Scan for the cell matching the given text and deliver its [x, y] coordinate at center. 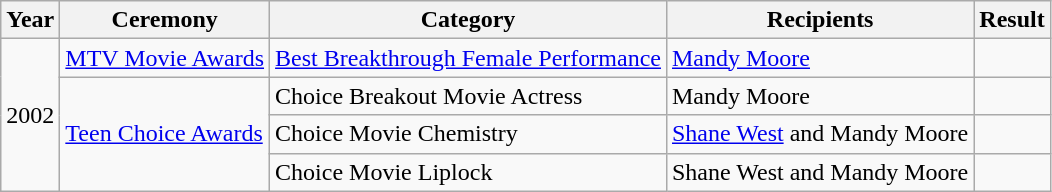
Ceremony [165, 20]
Recipients [820, 20]
Year [30, 20]
Choice Movie Chemistry [468, 134]
Result [1012, 20]
Choice Breakout Movie Actress [468, 96]
MTV Movie Awards [165, 58]
Teen Choice Awards [165, 134]
Choice Movie Liplock [468, 172]
Category [468, 20]
Best Breakthrough Female Performance [468, 58]
2002 [30, 115]
